Capture the cell that displays the provided text and extract its [X, Y] central coordinate. 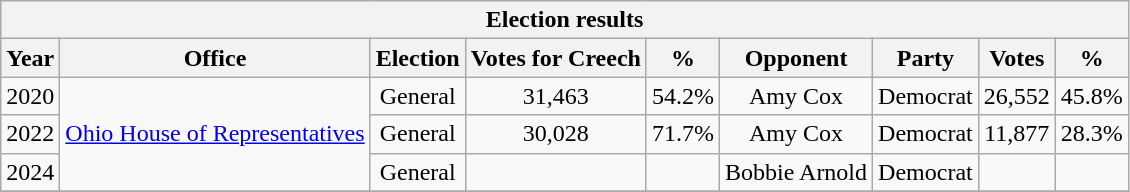
2024 [30, 172]
26,552 [1016, 96]
Votes for Creech [556, 58]
Bobbie Arnold [796, 172]
Office [215, 58]
Election results [565, 20]
Year [30, 58]
Votes [1016, 58]
2022 [30, 134]
45.8% [1092, 96]
11,877 [1016, 134]
Ohio House of Representatives [215, 134]
2020 [30, 96]
30,028 [556, 134]
31,463 [556, 96]
Opponent [796, 58]
Party [926, 58]
28.3% [1092, 134]
Election [418, 58]
54.2% [682, 96]
71.7% [682, 134]
